Provide the [x, y] coordinate of the cell's center where the given text is located.  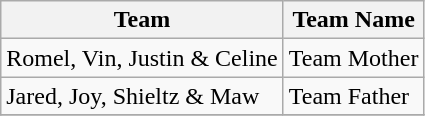
Jared, Joy, Shieltz & Maw [142, 96]
Team [142, 20]
Team Father [354, 96]
Romel, Vin, Justin & Celine [142, 58]
Team Name [354, 20]
Team Mother [354, 58]
